Search for the cell housing the specified text and yield its (X, Y) center coordinate. 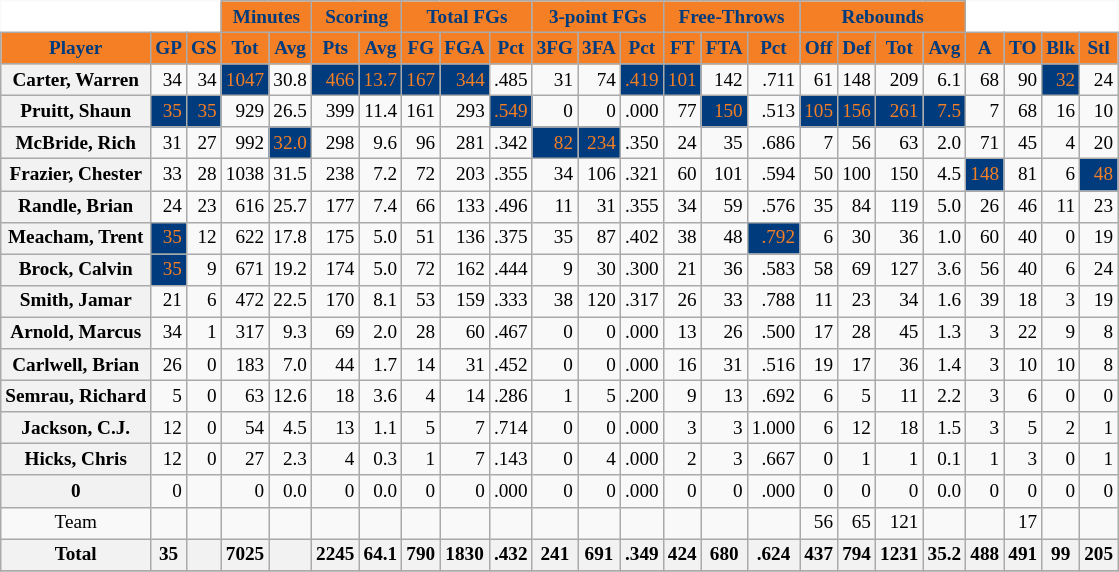
2245 (336, 554)
9.6 (380, 143)
20 (1099, 143)
.419 (642, 80)
159 (465, 301)
26.5 (290, 111)
22.5 (290, 301)
161 (421, 111)
53 (421, 301)
1.000 (773, 428)
1.4 (944, 365)
.452 (510, 365)
44 (336, 365)
FG (421, 48)
FTA (724, 48)
.594 (773, 175)
82 (554, 143)
1.7 (380, 365)
1038 (245, 175)
3FA (600, 48)
Semrau, Richard (76, 396)
65 (857, 523)
491 (1023, 554)
1.6 (944, 301)
81 (1023, 175)
Total (76, 554)
794 (857, 554)
344 (465, 80)
Team (76, 523)
17.8 (290, 238)
121 (900, 523)
.342 (510, 143)
133 (465, 206)
.432 (510, 554)
87 (600, 238)
FGA (465, 48)
Meacham, Trent (76, 238)
Pts (336, 48)
Def (857, 48)
424 (682, 554)
.686 (773, 143)
TO (1023, 48)
.792 (773, 238)
691 (600, 554)
51 (421, 238)
616 (245, 206)
.333 (510, 301)
Player (76, 48)
12.6 (290, 396)
.321 (642, 175)
466 (336, 80)
238 (336, 175)
11.4 (380, 111)
241 (554, 554)
Stl (1099, 48)
234 (600, 143)
58 (819, 270)
2.2 (944, 396)
Carlwell, Brian (76, 365)
9.3 (290, 333)
31.5 (290, 175)
8.1 (380, 301)
19.2 (290, 270)
GS (204, 48)
46 (1023, 206)
54 (245, 428)
96 (421, 143)
Brock, Calvin (76, 270)
61 (819, 80)
Free-Throws (731, 17)
.583 (773, 270)
FT (682, 48)
Randle, Brian (76, 206)
488 (985, 554)
298 (336, 143)
.516 (773, 365)
GP (169, 48)
119 (900, 206)
.576 (773, 206)
.300 (642, 270)
.317 (642, 301)
Smith, Jamar (76, 301)
105 (819, 111)
.200 (642, 396)
.496 (510, 206)
174 (336, 270)
261 (900, 111)
.467 (510, 333)
120 (600, 301)
22 (1023, 333)
209 (900, 80)
1.3 (944, 333)
Off (819, 48)
.714 (510, 428)
Carter, Warren (76, 80)
77 (682, 111)
30.8 (290, 80)
3FG (554, 48)
.444 (510, 270)
.500 (773, 333)
671 (245, 270)
.286 (510, 396)
437 (819, 554)
7.4 (380, 206)
992 (245, 143)
106 (600, 175)
.349 (642, 554)
6.1 (944, 80)
71 (985, 143)
.788 (773, 301)
680 (724, 554)
.402 (642, 238)
25.7 (290, 206)
Jackson, C.J. (76, 428)
281 (465, 143)
13.7 (380, 80)
84 (857, 206)
1.5 (944, 428)
1.0 (944, 238)
66 (421, 206)
205 (1099, 554)
399 (336, 111)
127 (900, 270)
64.1 (380, 554)
622 (245, 238)
0.3 (380, 460)
Frazier, Chester (76, 175)
790 (421, 554)
472 (245, 301)
McBride, Rich (76, 143)
.513 (773, 111)
32 (1061, 80)
59 (724, 206)
Pruitt, Shaun (76, 111)
1231 (900, 554)
A (985, 48)
317 (245, 333)
0.1 (944, 460)
90 (1023, 80)
136 (465, 238)
7.5 (944, 111)
175 (336, 238)
156 (857, 111)
3-point FGs (598, 17)
.375 (510, 238)
99 (1061, 554)
Rebounds (883, 17)
1830 (465, 554)
.350 (642, 143)
142 (724, 80)
1.1 (380, 428)
183 (245, 365)
Total FGs (467, 17)
39 (985, 301)
7025 (245, 554)
293 (465, 111)
.485 (510, 80)
170 (336, 301)
Minutes (266, 17)
Scoring (357, 17)
74 (600, 80)
7.2 (380, 175)
167 (421, 80)
32.0 (290, 143)
Arnold, Marcus (76, 333)
.667 (773, 460)
177 (336, 206)
929 (245, 111)
35.2 (944, 554)
162 (465, 270)
.624 (773, 554)
Blk (1061, 48)
100 (857, 175)
Hicks, Chris (76, 460)
203 (465, 175)
50 (819, 175)
.143 (510, 460)
2.3 (290, 460)
7.0 (290, 365)
.549 (510, 111)
1047 (245, 80)
.711 (773, 80)
.692 (773, 396)
